Pinpoint the cell where the given text exists, returning its (x, y) midpoint coordinate. 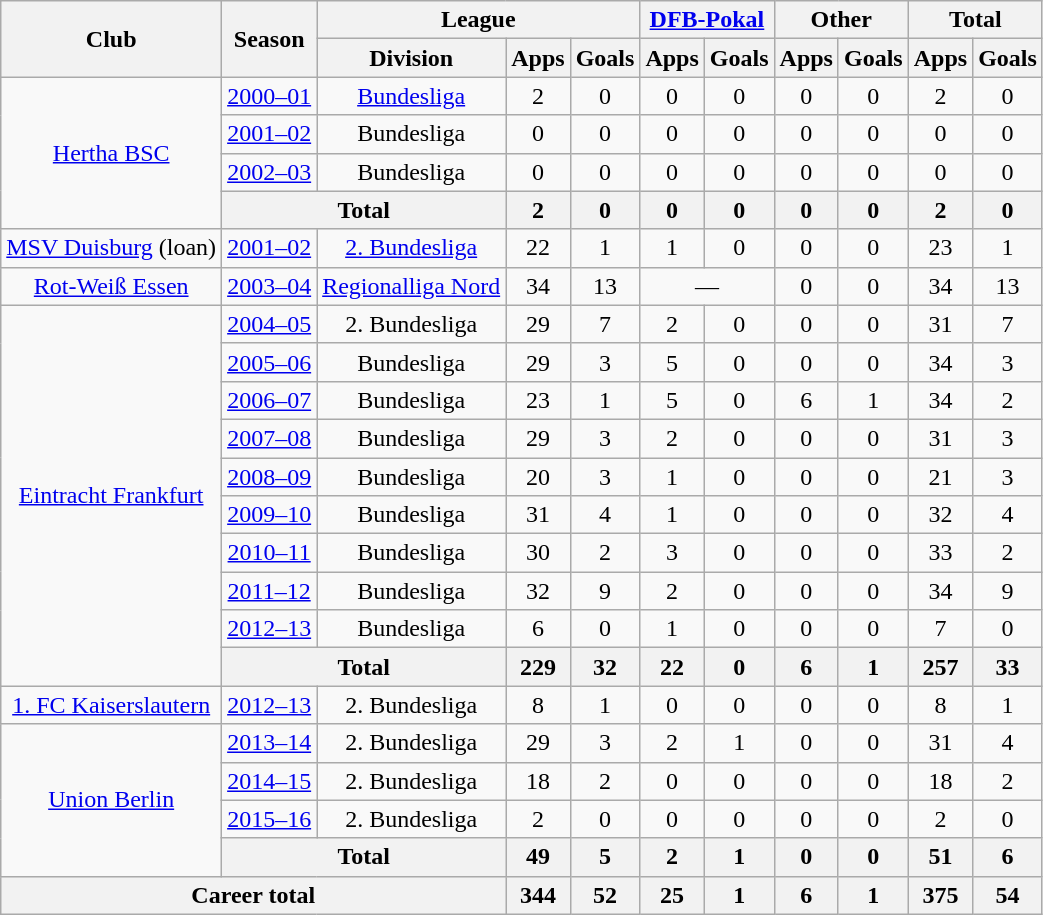
25 (672, 895)
30 (538, 553)
2002–03 (270, 172)
Eintracht Frankfurt (112, 496)
Other (841, 20)
2000–01 (270, 96)
Regionalliga Nord (412, 286)
257 (940, 667)
229 (538, 667)
54 (1008, 895)
2004–05 (270, 324)
League (478, 20)
2005–06 (270, 362)
51 (940, 857)
Season (270, 39)
2003–04 (270, 286)
2006–07 (270, 400)
Club (112, 39)
— (707, 286)
2009–10 (270, 515)
52 (605, 895)
1. FC Kaiserslautern (112, 705)
2013–14 (270, 743)
2010–11 (270, 553)
2008–09 (270, 477)
344 (538, 895)
375 (940, 895)
Hertha BSC (112, 153)
DFB-Pokal (707, 20)
Rot-Weiß Essen (112, 286)
2007–08 (270, 438)
Division (412, 58)
2011–12 (270, 591)
49 (538, 857)
20 (538, 477)
Career total (254, 895)
MSV Duisburg (loan) (112, 248)
2014–15 (270, 781)
Union Berlin (112, 800)
21 (940, 477)
2015–16 (270, 819)
